Output the (x, y) coordinate of the center of the cell containing the given text.  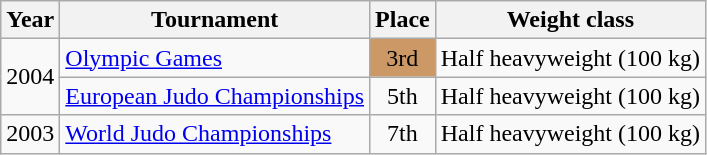
European Judo Championships (215, 96)
Weight class (570, 20)
World Judo Championships (215, 134)
7th (403, 134)
Year (30, 20)
2003 (30, 134)
Olympic Games (215, 58)
Place (403, 20)
3rd (403, 58)
Tournament (215, 20)
2004 (30, 77)
5th (403, 96)
